Find where the given text appears and provide that cell's center as (x, y) coordinate. 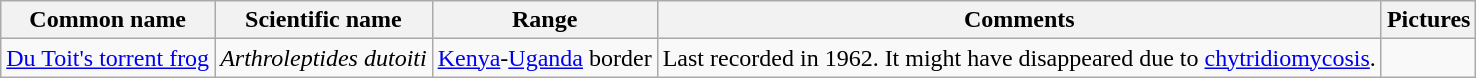
Range (544, 20)
Kenya-Uganda border (544, 58)
Pictures (1428, 20)
Comments (1019, 20)
Du Toit's torrent frog (108, 58)
Scientific name (324, 20)
Common name (108, 20)
Last recorded in 1962. It might have disappeared due to chytridiomycosis. (1019, 58)
Arthroleptides dutoiti (324, 58)
